Search for the cell housing the specified text and yield its [X, Y] center coordinate. 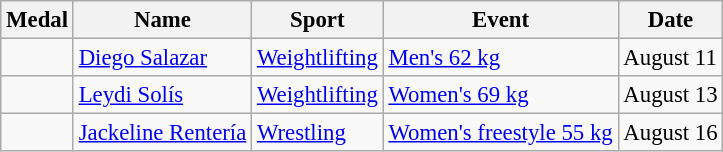
Medal [38, 20]
Women's 69 kg [500, 95]
Jackeline Rentería [162, 133]
Diego Salazar [162, 58]
Sport [318, 20]
August 16 [670, 133]
Men's 62 kg [500, 58]
Date [670, 20]
Leydi Solís [162, 95]
August 11 [670, 58]
August 13 [670, 95]
Wrestling [318, 133]
Event [500, 20]
Women's freestyle 55 kg [500, 133]
Name [162, 20]
